Return the (x, y) coordinate for the center point of the cell that contains the specified text.  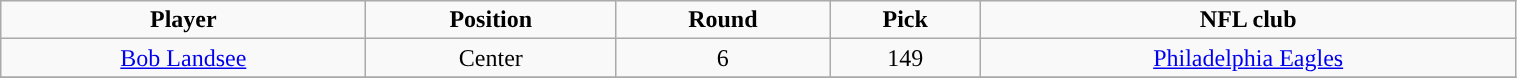
Pick (905, 20)
Position (491, 20)
6 (723, 58)
Center (491, 58)
Player (184, 20)
NFL club (1248, 20)
Bob Landsee (184, 58)
149 (905, 58)
Round (723, 20)
Philadelphia Eagles (1248, 58)
